Return (x, y) of the center of cell containing provided text 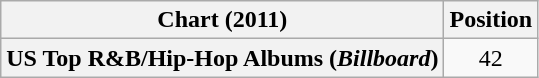
42 (491, 58)
US Top R&B/Hip-Hop Albums (Billboard) (222, 58)
Position (491, 20)
Chart (2011) (222, 20)
